Determine the (X, Y) coordinate at the center of the cell enclosing the given text.  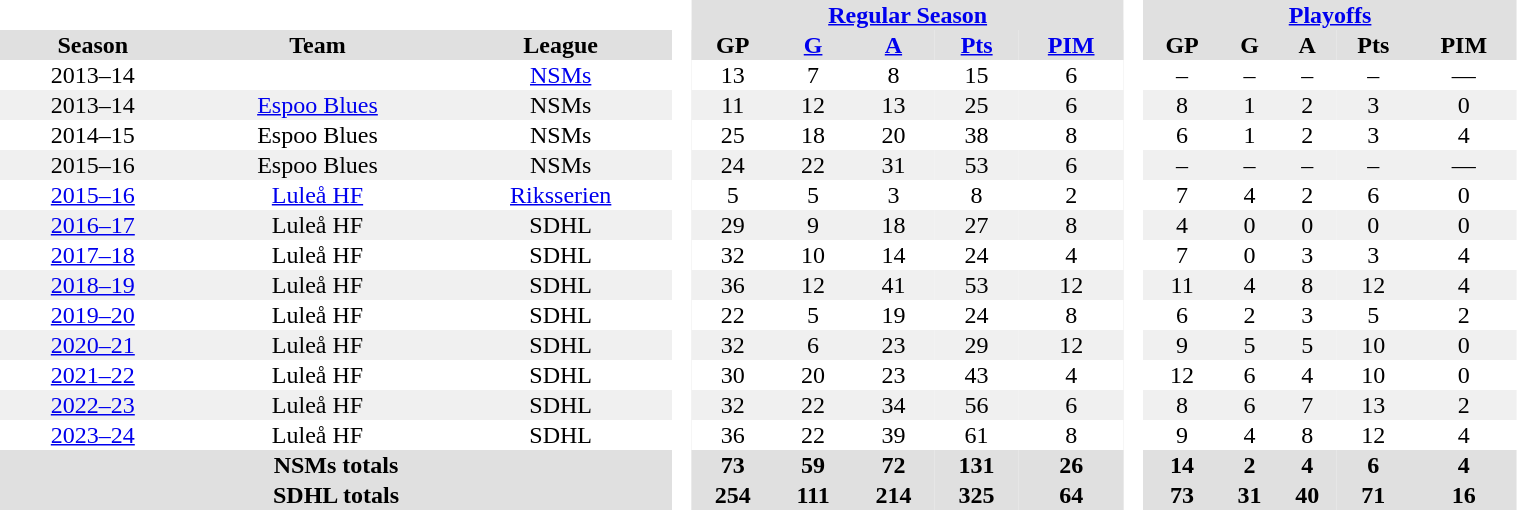
League (560, 45)
2020–21 (93, 345)
2018–19 (93, 285)
16 (1464, 495)
30 (732, 375)
61 (976, 435)
56 (976, 405)
325 (976, 495)
111 (813, 495)
2022–23 (93, 405)
39 (894, 435)
64 (1071, 495)
41 (894, 285)
71 (1374, 495)
NSMs totals (336, 465)
254 (732, 495)
Playoffs (1330, 15)
59 (813, 465)
2016–17 (93, 225)
Regular Season (908, 15)
214 (894, 495)
43 (976, 375)
131 (976, 465)
27 (976, 225)
Season (93, 45)
2017–18 (93, 255)
2021–22 (93, 375)
2014–15 (93, 135)
15 (976, 75)
2019–20 (93, 315)
Team (318, 45)
Riksserien (560, 195)
72 (894, 465)
SDHL totals (336, 495)
40 (1307, 495)
2023–24 (93, 435)
34 (894, 405)
19 (894, 315)
38 (976, 135)
26 (1071, 465)
